Return [x, y] of the center of cell containing provided text 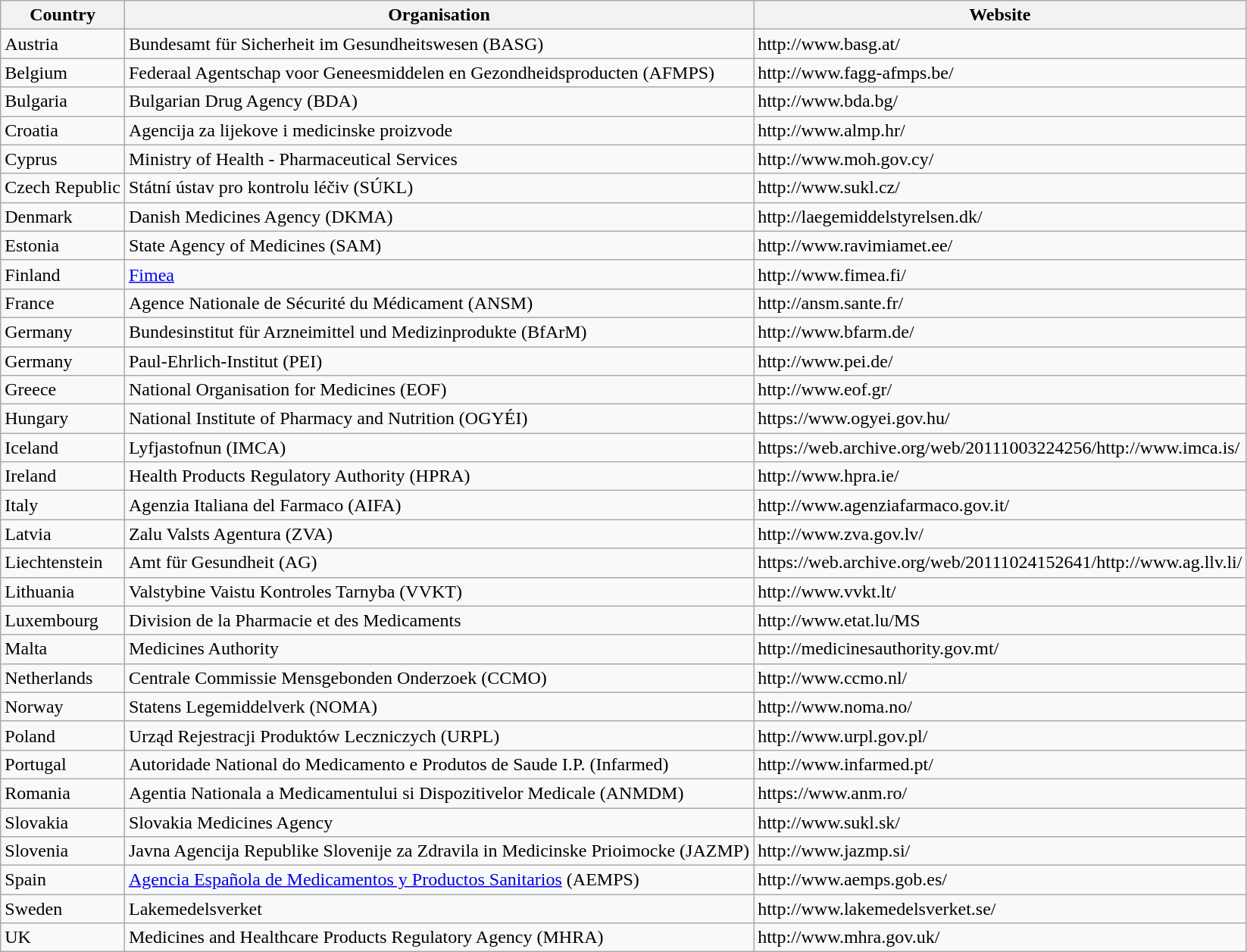
Agence Nationale de Sécurité du Médicament (ANSM) [439, 303]
Ireland [63, 476]
https://web.archive.org/web/20111024152641/http://www.ag.llv.li/ [1000, 563]
Statens Legemiddelverk (NOMA) [439, 707]
Centrale Commissie Mensgebonden Onderzoek (CCMO) [439, 678]
Fimea [439, 274]
http://www.mhra.gov.uk/ [1000, 938]
http://www.zva.gov.lv/ [1000, 534]
Urząd Rejestracji Produktów Leczniczych (URPL) [439, 735]
http://www.noma.no/ [1000, 707]
Paul-Ehrlich-Institut (PEI) [439, 361]
http://www.infarmed.pt/ [1000, 764]
http://www.bfarm.de/ [1000, 332]
https://www.ogyei.gov.hu/ [1000, 419]
http://medicinesauthority.gov.mt/ [1000, 649]
France [63, 303]
Netherlands [63, 678]
Agencija za lijekove i medicinske proizvode [439, 130]
Latvia [63, 534]
Státní ústav pro kontrolu léčiv (SÚKL) [439, 188]
http://www.moh.gov.cy/ [1000, 159]
Federaal Agentschap voor Geneesmiddelen en Gezondheidsproducten (AFMPS) [439, 73]
Malta [63, 649]
Italy [63, 505]
https://web.archive.org/web/20111003224256/http://www.imca.is/ [1000, 448]
http://www.ccmo.nl/ [1000, 678]
Division de la Pharmacie et des Medicaments [439, 620]
Spain [63, 880]
Czech Republic [63, 188]
Austria [63, 44]
http://www.vvkt.lt/ [1000, 591]
Zalu Valsts Agentura (ZVA) [439, 534]
http://ansm.sante.fr/ [1000, 303]
http://www.sukl.sk/ [1000, 822]
Medicines Authority [439, 649]
http://laegemiddelstyrelsen.dk/ [1000, 217]
http://www.etat.lu/MS [1000, 620]
Slovenia [63, 851]
Norway [63, 707]
Health Products Regulatory Authority (HPRA) [439, 476]
Luxembourg [63, 620]
Sweden [63, 909]
Amt für Gesundheit (AG) [439, 563]
Ministry of Health - Pharmaceutical Services [439, 159]
Slovakia Medicines Agency [439, 822]
http://www.jazmp.si/ [1000, 851]
Poland [63, 735]
http://www.pei.de/ [1000, 361]
Liechtenstein [63, 563]
Bulgarian Drug Agency (BDA) [439, 101]
http://www.fimea.fi/ [1000, 274]
UK [63, 938]
Javna Agencija Republike Slovenije za Zdravila in Medicinske Prioimocke (JAZMP) [439, 851]
Iceland [63, 448]
Lakemedelsverket [439, 909]
National Institute of Pharmacy and Nutrition (OGYÉI) [439, 419]
Agencia Española de Medicamentos y Productos Sanitarios (AEMPS) [439, 880]
Agentia Nationala a Medicamentului si Dispozitivelor Medicale (ANMDM) [439, 793]
Croatia [63, 130]
http://www.lakemedelsverket.se/ [1000, 909]
Cyprus [63, 159]
http://www.bda.bg/ [1000, 101]
Danish Medicines Agency (DKMA) [439, 217]
http://www.sukl.cz/ [1000, 188]
http://www.ravimiamet.ee/ [1000, 245]
Bundesamt für Sicherheit im Gesundheitswesen (BASG) [439, 44]
http://www.eof.gr/ [1000, 390]
Estonia [63, 245]
http://www.fagg-afmps.be/ [1000, 73]
Lithuania [63, 591]
Slovakia [63, 822]
Lyfjastofnun (IMCA) [439, 448]
Romania [63, 793]
Valstybine Vaistu Kontroles Tarnyba (VVKT) [439, 591]
State Agency of Medicines (SAM) [439, 245]
Belgium [63, 73]
Agenzia Italiana del Farmaco (AIFA) [439, 505]
Denmark [63, 217]
http://www.hpra.ie/ [1000, 476]
Autoridade National do Medicamento e Produtos de Saude I.P. (Infarmed) [439, 764]
Organisation [439, 15]
Website [1000, 15]
Bundesinstitut für Arzneimittel und Medizinprodukte (BfArM) [439, 332]
National Organisation for Medicines (EOF) [439, 390]
Portugal [63, 764]
http://www.agenziafarmaco.gov.it/ [1000, 505]
http://www.basg.at/ [1000, 44]
http://www.urpl.gov.pl/ [1000, 735]
Greece [63, 390]
Hungary [63, 419]
Bulgaria [63, 101]
Finland [63, 274]
https://www.anm.ro/ [1000, 793]
Medicines and Healthcare Products Regulatory Agency (MHRA) [439, 938]
http://www.almp.hr/ [1000, 130]
http://www.aemps.gob.es/ [1000, 880]
Country [63, 15]
